Pinpoint the cell where the given text exists, returning its (x, y) midpoint coordinate. 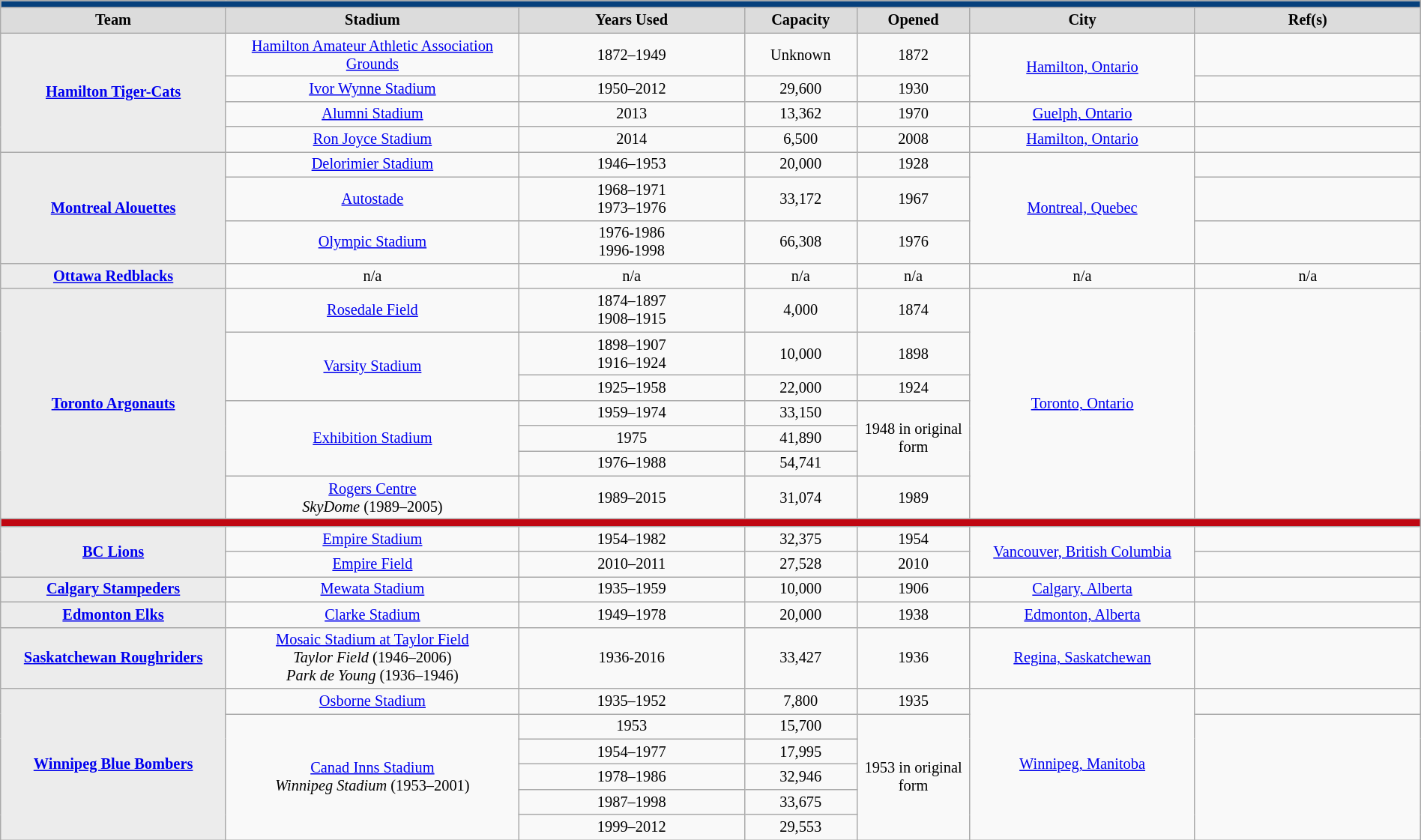
1976-19861996-1998 (631, 242)
27,528 (800, 564)
33,427 (800, 658)
66,308 (800, 242)
Regina, Saskatchewan (1082, 658)
1928 (913, 164)
Winnipeg, Manitoba (1082, 764)
17,995 (800, 752)
Clarke Stadium (372, 614)
1872 (913, 55)
1872–1949 (631, 55)
Years Used (631, 20)
1898–19071916–1924 (631, 354)
2008 (913, 139)
Montreal Alouettes (114, 207)
Ottawa Redblacks (114, 276)
1970 (913, 114)
Olympic Stadium (372, 242)
Canad Inns StadiumWinnipeg Stadium (1953–2001) (372, 776)
54,741 (800, 463)
Ron Joyce Stadium (372, 139)
1906 (913, 589)
Unknown (800, 55)
Toronto Argonauts (114, 404)
1936-2016 (631, 658)
Guelph, Ontario (1082, 114)
Autostade (372, 199)
1925–1958 (631, 387)
Exhibition Stadium (372, 438)
2010–2011 (631, 564)
1935–1959 (631, 589)
32,375 (800, 539)
1924 (913, 387)
1976–1988 (631, 463)
1967 (913, 199)
1999–2012 (631, 827)
Montreal, Quebec (1082, 207)
City (1082, 20)
Rogers CentreSkyDome (1989–2005) (372, 498)
2013 (631, 114)
22,000 (800, 387)
13,362 (800, 114)
29,600 (800, 88)
1989 (913, 498)
Calgary Stampeders (114, 589)
Opened (913, 20)
Stadium (372, 20)
Delorimier Stadium (372, 164)
1930 (913, 88)
2014 (631, 139)
1989–2015 (631, 498)
Edmonton, Alberta (1082, 614)
31,074 (800, 498)
1950–2012 (631, 88)
33,675 (800, 802)
Calgary, Alberta (1082, 589)
1874–18971908–1915 (631, 310)
Osborne Stadium (372, 701)
15,700 (800, 726)
1987–1998 (631, 802)
1954–1977 (631, 752)
32,946 (800, 776)
1898 (913, 354)
Capacity (800, 20)
1953 in original form (913, 776)
1948 in original form (913, 438)
7,800 (800, 701)
Edmonton Elks (114, 614)
BC Lions (114, 552)
2010 (913, 564)
1946–1953 (631, 164)
1874 (913, 310)
1959–1974 (631, 413)
1935–1952 (631, 701)
Team (114, 20)
Ivor Wynne Stadium (372, 88)
Saskatchewan Roughriders (114, 658)
1978–1986 (631, 776)
33,150 (800, 413)
Vancouver, British Columbia (1082, 552)
4,000 (800, 310)
1953 (631, 726)
41,890 (800, 438)
1938 (913, 614)
1954 (913, 539)
Alumni Stadium (372, 114)
1954–1982 (631, 539)
Hamilton Tiger-Cats (114, 93)
Mosaic Stadium at Taylor FieldTaylor Field (1946–2006)Park de Young (1936–1946) (372, 658)
1975 (631, 438)
6,500 (800, 139)
33,172 (800, 199)
Hamilton Amateur Athletic Association Grounds (372, 55)
Winnipeg Blue Bombers (114, 764)
1936 (913, 658)
Toronto, Ontario (1082, 404)
Ref(s) (1307, 20)
1935 (913, 701)
Mewata Stadium (372, 589)
29,553 (800, 827)
1976 (913, 242)
Empire Field (372, 564)
Empire Stadium (372, 539)
Varsity Stadium (372, 366)
Rosedale Field (372, 310)
1968–19711973–1976 (631, 199)
1949–1978 (631, 614)
